Capture the cell that displays the provided text and extract its (x, y) central coordinate. 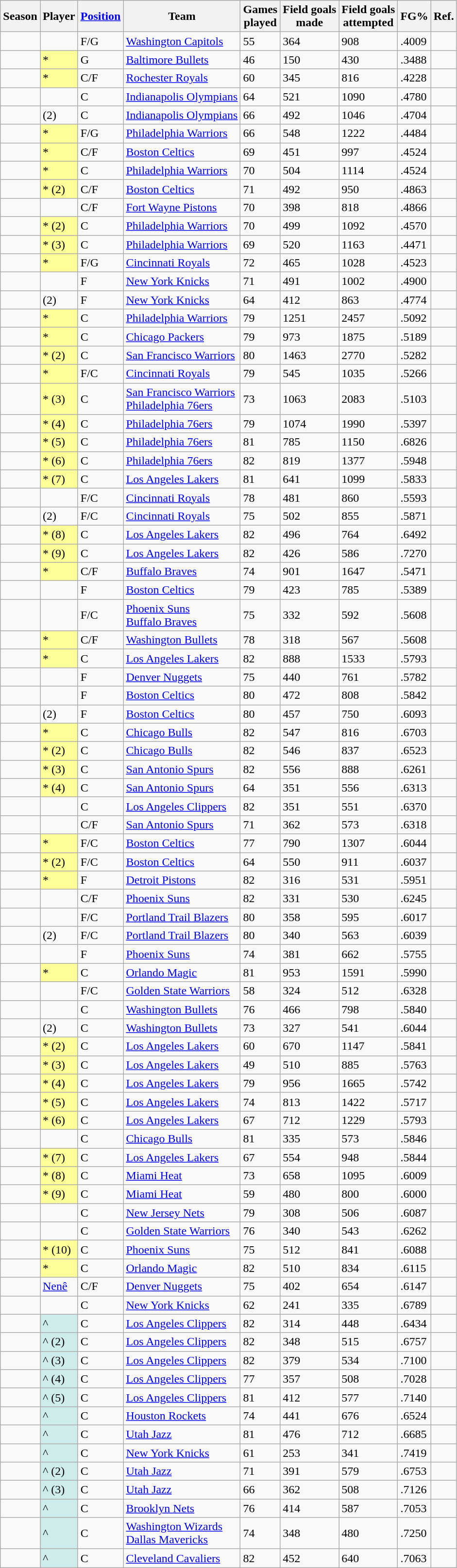
San Francisco WarriorsPhiladelphia 76ers (182, 399)
Houston Rockets (182, 1416)
318 (310, 640)
.5282 (414, 355)
.7140 (414, 1397)
1665 (368, 1083)
595 (368, 917)
506 (368, 1213)
2083 (368, 399)
472 (310, 695)
.6017 (414, 917)
466 (310, 1009)
.6492 (414, 534)
.4471 (414, 244)
502 (310, 516)
New Jersey Nets (182, 1213)
.5846 (414, 1139)
761 (368, 677)
Chicago Packers (182, 337)
391 (310, 1471)
379 (310, 1360)
1163 (368, 244)
441 (310, 1416)
790 (310, 843)
.5397 (414, 424)
* (10) (59, 1250)
381 (310, 954)
.7028 (414, 1379)
Field goals made (310, 17)
855 (368, 516)
.7053 (414, 1508)
.5842 (414, 695)
.4228 (414, 78)
.7250 (414, 1534)
314 (310, 1323)
.4900 (414, 281)
.6753 (414, 1471)
798 (368, 1009)
818 (368, 207)
658 (310, 1176)
46 (260, 60)
316 (310, 880)
496 (310, 534)
1090 (368, 97)
.6318 (414, 825)
1147 (368, 1046)
414 (310, 1508)
2770 (368, 355)
Nenê (59, 1287)
Brooklyn Nets (182, 1508)
440 (310, 677)
.6245 (414, 899)
.4484 (414, 133)
1074 (310, 424)
345 (310, 78)
504 (310, 170)
150 (310, 60)
327 (310, 1028)
1150 (368, 442)
948 (368, 1157)
.6088 (414, 1250)
.6685 (414, 1434)
1063 (310, 399)
.4704 (414, 115)
.5103 (414, 399)
750 (368, 714)
641 (310, 479)
554 (310, 1157)
Washington Capitols (182, 41)
1095 (368, 1176)
.6370 (414, 806)
1875 (368, 337)
.7063 (414, 1558)
Fort Wayne Pistons (182, 207)
358 (310, 917)
.5871 (414, 516)
Position (101, 17)
308 (310, 1213)
.6523 (414, 751)
563 (368, 936)
551 (368, 806)
58 (260, 991)
62 (260, 1305)
Gamesplayed (260, 17)
Field goals attempted (368, 17)
324 (310, 991)
.6115 (414, 1268)
.5471 (414, 572)
Player (59, 17)
.5092 (414, 318)
.5266 (414, 374)
586 (368, 553)
1099 (368, 479)
451 (310, 152)
Team (182, 17)
1229 (368, 1120)
1990 (368, 424)
.5990 (414, 973)
834 (368, 1268)
541 (368, 1028)
423 (310, 590)
640 (368, 1558)
1463 (310, 355)
662 (368, 954)
.6789 (414, 1305)
950 (368, 189)
670 (310, 1046)
.6261 (414, 769)
San Francisco Warriors (182, 355)
.6087 (414, 1213)
546 (310, 751)
543 (368, 1231)
1647 (368, 572)
465 (310, 263)
.6000 (414, 1194)
402 (310, 1287)
567 (368, 640)
Season (20, 17)
579 (368, 1471)
Phoenix SunsBuffalo Braves (182, 615)
530 (368, 899)
587 (368, 1508)
863 (368, 300)
.5189 (414, 337)
973 (310, 337)
Cleveland Cavaliers (182, 1558)
1035 (368, 374)
2457 (368, 318)
.5948 (414, 461)
.6037 (414, 861)
534 (368, 1360)
.5755 (414, 954)
457 (310, 714)
FG% (414, 17)
.6826 (414, 442)
.5717 (414, 1102)
.6009 (414, 1176)
.7126 (414, 1490)
253 (310, 1452)
.6093 (414, 714)
819 (310, 461)
49 (260, 1065)
577 (368, 1397)
Detroit Pistons (182, 880)
.6434 (414, 1323)
^ (5) (59, 1397)
.5593 (414, 497)
545 (310, 374)
G (101, 60)
.4780 (414, 97)
1307 (368, 843)
.6147 (414, 1287)
548 (310, 133)
1002 (368, 281)
901 (310, 572)
1591 (368, 973)
357 (310, 1379)
1046 (368, 115)
430 (368, 60)
476 (310, 1434)
860 (368, 497)
.5833 (414, 479)
837 (368, 751)
.3488 (414, 60)
.6313 (414, 788)
1422 (368, 1102)
515 (368, 1342)
55 (260, 41)
.5782 (414, 677)
332 (310, 615)
764 (368, 534)
592 (368, 615)
499 (310, 226)
491 (310, 281)
676 (368, 1416)
1222 (368, 133)
.6262 (414, 1231)
61 (260, 1452)
1028 (368, 263)
953 (310, 973)
.5742 (414, 1083)
841 (368, 1250)
654 (368, 1287)
Rochester Royals (182, 78)
.5763 (414, 1065)
.7419 (414, 1452)
Washington WizardsDallas Mavericks (182, 1534)
.6703 (414, 732)
.6328 (414, 991)
911 (368, 861)
808 (368, 695)
.5841 (414, 1046)
Ref. (444, 17)
813 (310, 1102)
Buffalo Braves (182, 572)
520 (310, 244)
.7270 (414, 553)
1251 (310, 318)
.6524 (414, 1416)
.5951 (414, 880)
.5844 (414, 1157)
364 (310, 41)
550 (310, 861)
72 (260, 263)
^ (4) (59, 1379)
908 (368, 41)
.4866 (414, 207)
241 (310, 1305)
.4863 (414, 189)
547 (310, 732)
398 (310, 207)
1533 (368, 659)
.7100 (414, 1360)
521 (310, 97)
.4774 (414, 300)
800 (368, 1194)
.4523 (414, 263)
452 (310, 1558)
1377 (368, 461)
.4570 (414, 226)
885 (368, 1065)
956 (310, 1083)
Baltimore Bullets (182, 60)
341 (368, 1452)
531 (368, 880)
481 (310, 497)
331 (310, 899)
1092 (368, 226)
.5840 (414, 1009)
997 (368, 152)
.6757 (414, 1342)
448 (368, 1323)
426 (310, 553)
.4009 (414, 41)
59 (260, 1194)
1114 (368, 170)
.6039 (414, 936)
.5389 (414, 590)
